Pinpoint the cell where the given text exists, returning its (x, y) midpoint coordinate. 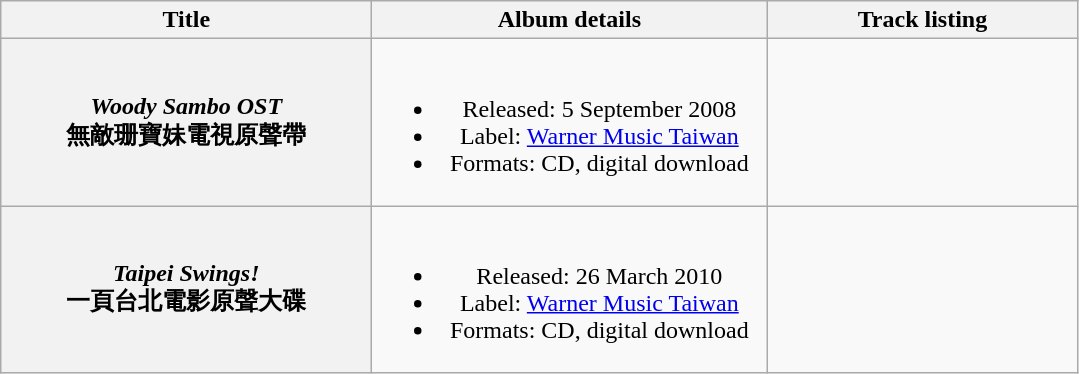
Released: 5 September 2008Label: Warner Music TaiwanFormats: CD, digital download (570, 122)
Taipei Swings!一頁台北電影原聲大碟 (186, 290)
Album details (570, 20)
Woody Sambo OST無敵珊寶妹電視原聲帶 (186, 122)
Released: 26 March 2010Label: Warner Music TaiwanFormats: CD, digital download (570, 290)
Title (186, 20)
Track listing (922, 20)
